Find where the given text appears and provide that cell's center as [x, y] coordinate. 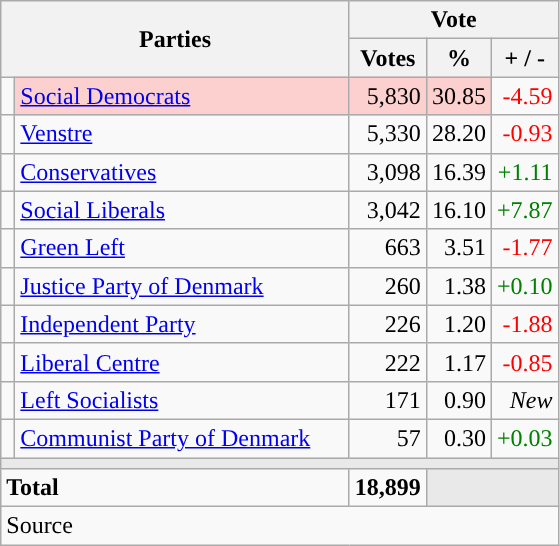
Vote [454, 20]
5,830 [388, 96]
16.39 [458, 172]
Social Liberals [182, 210]
Green Left [182, 248]
-1.77 [524, 248]
3,042 [388, 210]
260 [388, 286]
Communist Party of Denmark [182, 438]
Votes [388, 58]
226 [388, 324]
-4.59 [524, 96]
Left Socialists [182, 400]
28.20 [458, 134]
1.17 [458, 362]
57 [388, 438]
663 [388, 248]
3.51 [458, 248]
30.85 [458, 96]
-0.85 [524, 362]
0.30 [458, 438]
+1.11 [524, 172]
1.20 [458, 324]
Independent Party [182, 324]
New [524, 400]
3,098 [388, 172]
16.10 [458, 210]
0.90 [458, 400]
Venstre [182, 134]
Conservatives [182, 172]
222 [388, 362]
-0.93 [524, 134]
+0.03 [524, 438]
Justice Party of Denmark [182, 286]
-1.88 [524, 324]
+7.87 [524, 210]
1.38 [458, 286]
+0.10 [524, 286]
Liberal Centre [182, 362]
Parties [176, 39]
% [458, 58]
5,330 [388, 134]
171 [388, 400]
Source [280, 526]
Social Democrats [182, 96]
Total [176, 488]
18,899 [388, 488]
+ / - [524, 58]
